Determine the [x, y] coordinate at the center of the cell enclosing the given text.  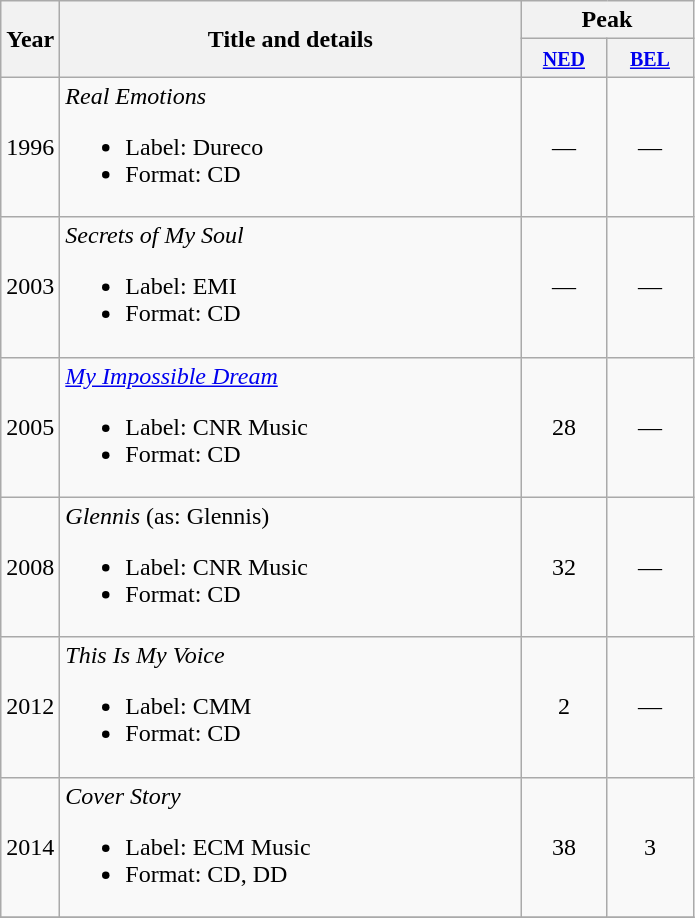
Title and details [290, 39]
3 [650, 847]
My Impossible DreamLabel: CNR MusicFormat: CD [290, 427]
28 [564, 427]
2003 [30, 287]
BEL [650, 58]
1996 [30, 147]
Cover StoryLabel: ECM MusicFormat: CD, DD [290, 847]
Peak [607, 20]
2014 [30, 847]
2012 [30, 707]
NED [564, 58]
This Is My VoiceLabel: CMMFormat: CD [290, 707]
Year [30, 39]
38 [564, 847]
Real EmotionsLabel: DurecoFormat: CD [290, 147]
2005 [30, 427]
Secrets of My SoulLabel: EMIFormat: CD [290, 287]
32 [564, 567]
2 [564, 707]
2008 [30, 567]
Glennis (as: Glennis)Label: CNR MusicFormat: CD [290, 567]
